Search for the cell housing the specified text and yield its (X, Y) center coordinate. 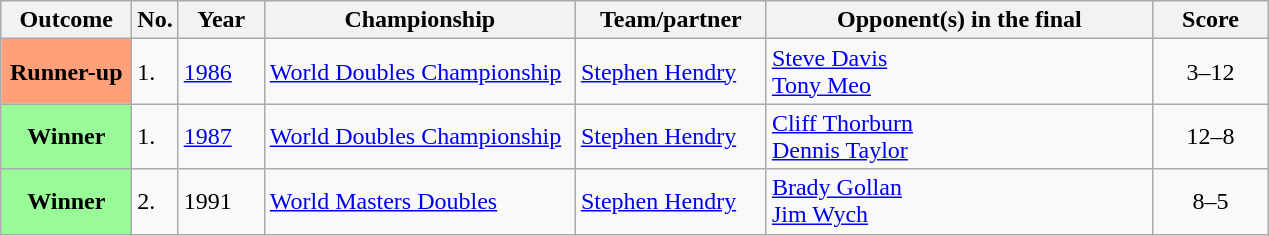
3–12 (1210, 72)
1986 (221, 72)
8–5 (1210, 202)
Steve Davis Tony Meo (959, 72)
World Masters Doubles (420, 202)
Brady Gollan Jim Wych (959, 202)
Cliff Thorburn Dennis Taylor (959, 136)
Score (1210, 20)
1987 (221, 136)
Year (221, 20)
1991 (221, 202)
Outcome (66, 20)
Opponent(s) in the final (959, 20)
2. (155, 202)
12–8 (1210, 136)
No. (155, 20)
Runner-up (66, 72)
Team/partner (670, 20)
Championship (420, 20)
